Identify which cell holds the provided text, then report its [x, y] central coordinate. 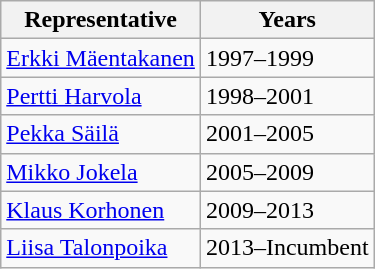
Pekka Säilä [101, 134]
1997–1999 [287, 58]
Pertti Harvola [101, 96]
Erkki Mäentakanen [101, 58]
Klaus Korhonen [101, 210]
1998–2001 [287, 96]
Mikko Jokela [101, 172]
2005–2009 [287, 172]
Liisa Talonpoika [101, 248]
2009–2013 [287, 210]
Years [287, 20]
Representative [101, 20]
2001–2005 [287, 134]
2013–Incumbent [287, 248]
